Pinpoint the cell where the given text exists, returning its (x, y) midpoint coordinate. 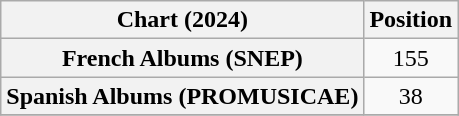
38 (411, 96)
French Albums (SNEP) (182, 58)
Spanish Albums (PROMUSICAE) (182, 96)
Chart (2024) (182, 20)
155 (411, 58)
Position (411, 20)
